Scan for the cell matching the given text and deliver its (x, y) coordinate at center. 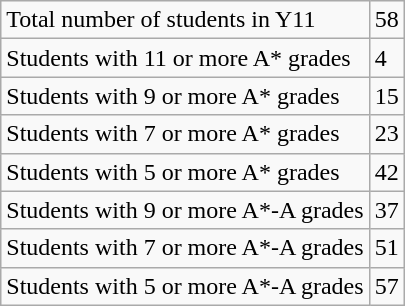
Total number of students in Y11 (185, 20)
4 (386, 58)
42 (386, 172)
58 (386, 20)
23 (386, 134)
Students with 7 or more A*-A grades (185, 248)
Students with 7 or more A* grades (185, 134)
Students with 5 or more A* grades (185, 172)
51 (386, 248)
Students with 9 or more A* grades (185, 96)
15 (386, 96)
Students with 11 or more A* grades (185, 58)
Students with 9 or more A*-A grades (185, 210)
Students with 5 or more A*-A grades (185, 286)
57 (386, 286)
37 (386, 210)
